Scan for the cell matching the given text and deliver its (x, y) coordinate at center. 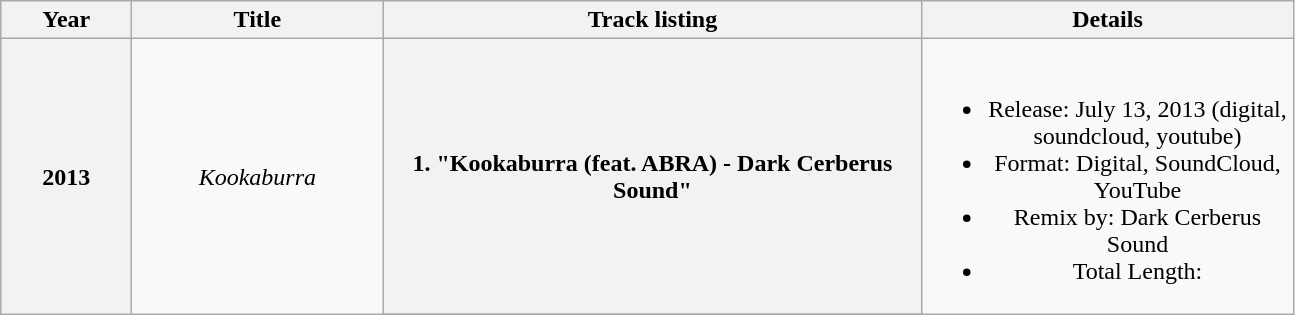
Details (1108, 20)
Release: July 13, 2013 (digital, soundcloud, youtube)Format: Digital, SoundCloud, YouTubeRemix by: Dark Cerberus SoundTotal Length: (1108, 176)
Title (258, 20)
Track listing (652, 20)
Kookaburra (258, 176)
2013 (66, 176)
Year (66, 20)
1. "Kookaburra (feat. ABRA) - Dark Cerberus Sound" (652, 176)
